For the text-containing cell, return its midpoint in [x, y] coordinate format. 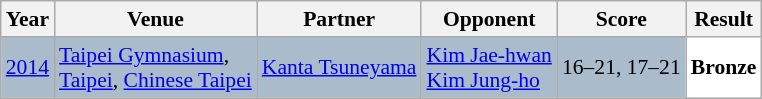
Taipei Gymnasium,Taipei, Chinese Taipei [156, 68]
Opponent [488, 19]
Score [622, 19]
Partner [340, 19]
Result [724, 19]
Kim Jae-hwan Kim Jung-ho [488, 68]
16–21, 17–21 [622, 68]
Kanta Tsuneyama [340, 68]
Year [28, 19]
Venue [156, 19]
2014 [28, 68]
Bronze [724, 68]
